Detect which cell encompasses the target text, then output its (X, Y) center coordinate. 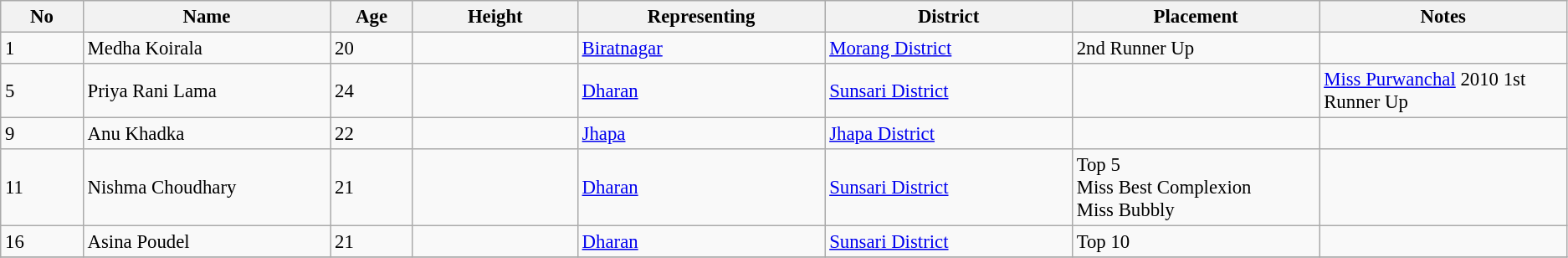
16 (42, 242)
20 (372, 49)
1 (42, 49)
2nd Runner Up (1196, 49)
Priya Rani Lama (207, 90)
5 (42, 90)
Medha Koirala (207, 49)
Nishma Choudhary (207, 188)
Top 5 Miss Best Complexion Miss Bubbly (1196, 188)
11 (42, 188)
Placement (1196, 17)
Representing (701, 17)
Age (372, 17)
Jhapa District (949, 134)
Height (495, 17)
Asina Poudel (207, 242)
24 (372, 90)
District (949, 17)
Morang District (949, 49)
9 (42, 134)
Anu Khadka (207, 134)
Biratnagar (701, 49)
Miss Purwanchal 2010 1st Runner Up (1443, 90)
Top 10 (1196, 242)
Jhapa (701, 134)
No (42, 17)
Name (207, 17)
22 (372, 134)
Notes (1443, 17)
